Scan for the cell matching the given text and deliver its [X, Y] coordinate at center. 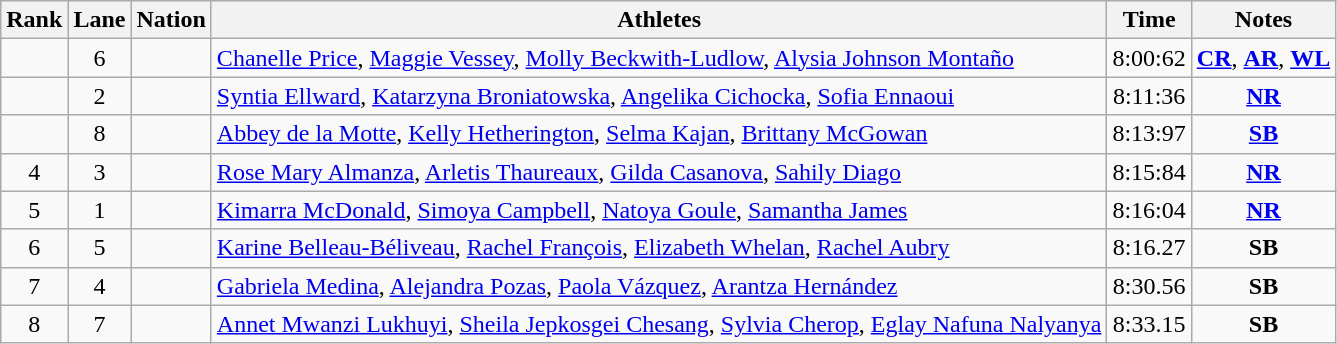
8:00:62 [1149, 58]
8:30.56 [1149, 286]
Rose Mary Almanza, Arletis Thaureaux, Gilda Casanova, Sahily Diago [659, 172]
Rank [34, 20]
2 [100, 96]
3 [100, 172]
Notes [1263, 20]
Time [1149, 20]
CR, AR, WL [1263, 58]
8:33.15 [1149, 324]
8:13:97 [1149, 134]
8:16:04 [1149, 210]
Syntia Ellward, Katarzyna Broniatowska, Angelika Cichocka, Sofia Ennaoui [659, 96]
Chanelle Price, Maggie Vessey, Molly Beckwith-Ludlow, Alysia Johnson Montaño [659, 58]
Athletes [659, 20]
Kimarra McDonald, Simoya Campbell, Natoya Goule, Samantha James [659, 210]
Lane [100, 20]
8:16.27 [1149, 248]
Annet Mwanzi Lukhuyi, Sheila Jepkosgei Chesang, Sylvia Cherop, Eglay Nafuna Nalyanya [659, 324]
Karine Belleau-Béliveau, Rachel François, Elizabeth Whelan, Rachel Aubry [659, 248]
1 [100, 210]
Abbey de la Motte, Kelly Hetherington, Selma Kajan, Brittany McGowan [659, 134]
Nation [171, 20]
8:15:84 [1149, 172]
8:11:36 [1149, 96]
Gabriela Medina, Alejandra Pozas, Paola Vázquez, Arantza Hernández [659, 286]
